Capture the cell that displays the provided text and extract its (x, y) central coordinate. 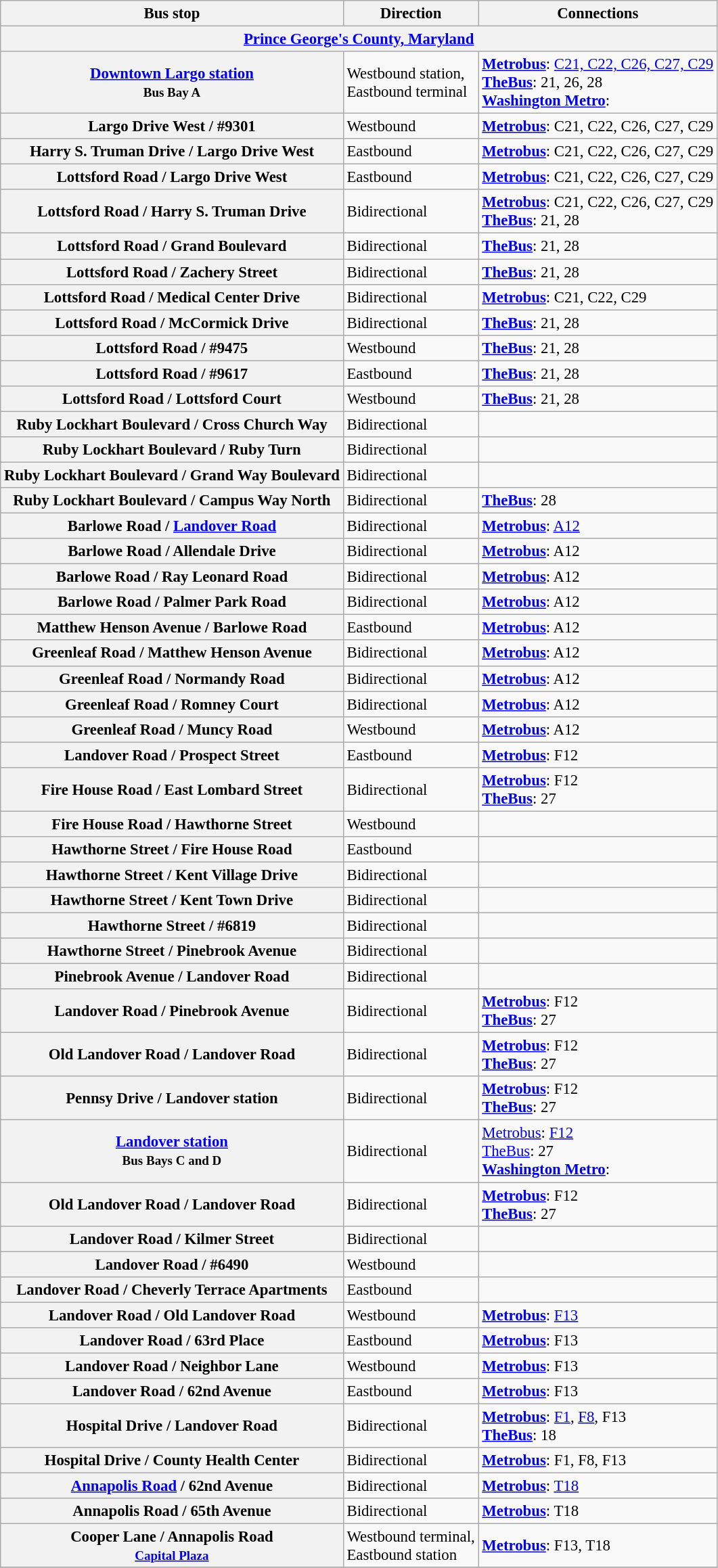
Landover Road / Old Landover Road (172, 1315)
Downtown Largo stationBus Bay A (172, 83)
Metrobus: F1, F8, F13 TheBus: 18 (598, 1426)
Ruby Lockhart Boulevard / Cross Church Way (172, 424)
Barlowe Road / Ray Leonard Road (172, 577)
Metrobus: C21, C22, C26, C27, C29 TheBus: 21, 26, 28 Washington Metro: (598, 83)
Hospital Drive / County Health Center (172, 1460)
Fire House Road / East Lombard Street (172, 790)
Barlowe Road / Allendale Drive (172, 551)
Connections (598, 14)
Hawthorne Street / Kent Town Drive (172, 900)
Annapolis Road / 65th Avenue (172, 1511)
Ruby Lockhart Boulevard / Campus Way North (172, 501)
Lottsford Road / Lottsford Court (172, 399)
Metrobus: C21, C22, C29 (598, 297)
Landover Road / Neighbor Lane (172, 1366)
Greenleaf Road / Normandy Road (172, 678)
Lottsford Road / #9475 (172, 348)
Greenleaf Road / Romney Court (172, 704)
Matthew Henson Avenue / Barlowe Road (172, 628)
Metrobus: C21, C22, C26, C27, C29 TheBus: 21, 28 (598, 211)
Greenleaf Road / Muncy Road (172, 729)
Fire House Road / Hawthorne Street (172, 824)
Ruby Lockhart Boulevard / Ruby Turn (172, 450)
Landover Road / Prospect Street (172, 755)
Pennsy Drive / Landover station (172, 1099)
Landover Road / 63rd Place (172, 1341)
Lottsford Road / McCormick Drive (172, 323)
Metrobus: F1, F8, F13 (598, 1460)
Lottsford Road / Zachery Street (172, 272)
Landover Road / 62nd Avenue (172, 1391)
Landover Road / Kilmer Street (172, 1239)
Lottsford Road / Harry S. Truman Drive (172, 211)
Landover Road / Cheverly Terrace Apartments (172, 1289)
Pinebrook Avenue / Landover Road (172, 977)
Hospital Drive / Landover Road (172, 1426)
Hawthorne Street / Fire House Road (172, 850)
Barlowe Road / Landover Road (172, 526)
Bus stop (172, 14)
Metrobus: F12 TheBus: 27 Washington Metro: (598, 1151)
Lottsford Road / Medical Center Drive (172, 297)
TheBus: 28 (598, 501)
Direction (411, 14)
Cooper Lane / Annapolis RoadCapital Plaza (172, 1546)
Greenleaf Road / Matthew Henson Avenue (172, 653)
Harry S. Truman Drive / Largo Drive West (172, 152)
Metrobus: F12 (598, 755)
Landover Road / Pinebrook Avenue (172, 1011)
Annapolis Road / 62nd Avenue (172, 1486)
Lottsford Road / #9617 (172, 373)
Westbound station,Eastbound terminal (411, 83)
Hawthorne Street / #6819 (172, 926)
Hawthorne Street / Kent Village Drive (172, 875)
Hawthorne Street / Pinebrook Avenue (172, 951)
Barlowe Road / Palmer Park Road (172, 602)
Lottsford Road / Largo Drive West (172, 177)
Landover Road / #6490 (172, 1264)
Lottsford Road / Grand Boulevard (172, 246)
Metrobus: F13, T18 (598, 1546)
Landover stationBus Bays C and D (172, 1151)
Prince George's County, Maryland (359, 39)
Largo Drive West / #9301 (172, 126)
Westbound terminal,Eastbound station (411, 1546)
Ruby Lockhart Boulevard / Grand Way Boulevard (172, 475)
